Scan for the cell matching the given text and deliver its [X, Y] coordinate at center. 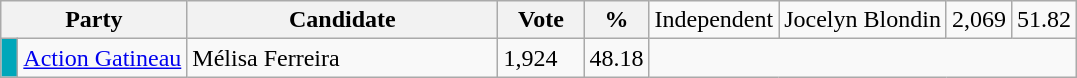
1,924 [541, 58]
Mélisa Ferreira [342, 58]
Party [94, 20]
Independent [714, 20]
Candidate [342, 20]
% [616, 20]
Jocelyn Blondin [863, 20]
Action Gatineau [102, 58]
2,069 [978, 20]
Vote [541, 20]
51.82 [1044, 20]
48.18 [616, 58]
